Find where the given text appears and provide that cell's center as (x, y) coordinate. 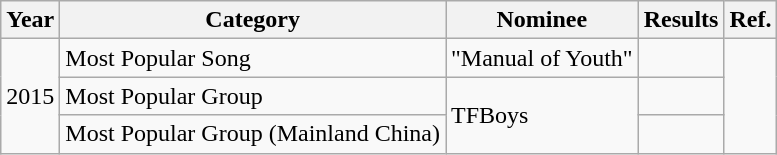
"Manual of Youth" (542, 58)
Nominee (542, 20)
Category (253, 20)
Most Popular Song (253, 58)
Results (681, 20)
Ref. (750, 20)
Most Popular Group (Mainland China) (253, 134)
2015 (30, 96)
Most Popular Group (253, 96)
Year (30, 20)
TFBoys (542, 115)
